Search for the cell housing the specified text and yield its [X, Y] center coordinate. 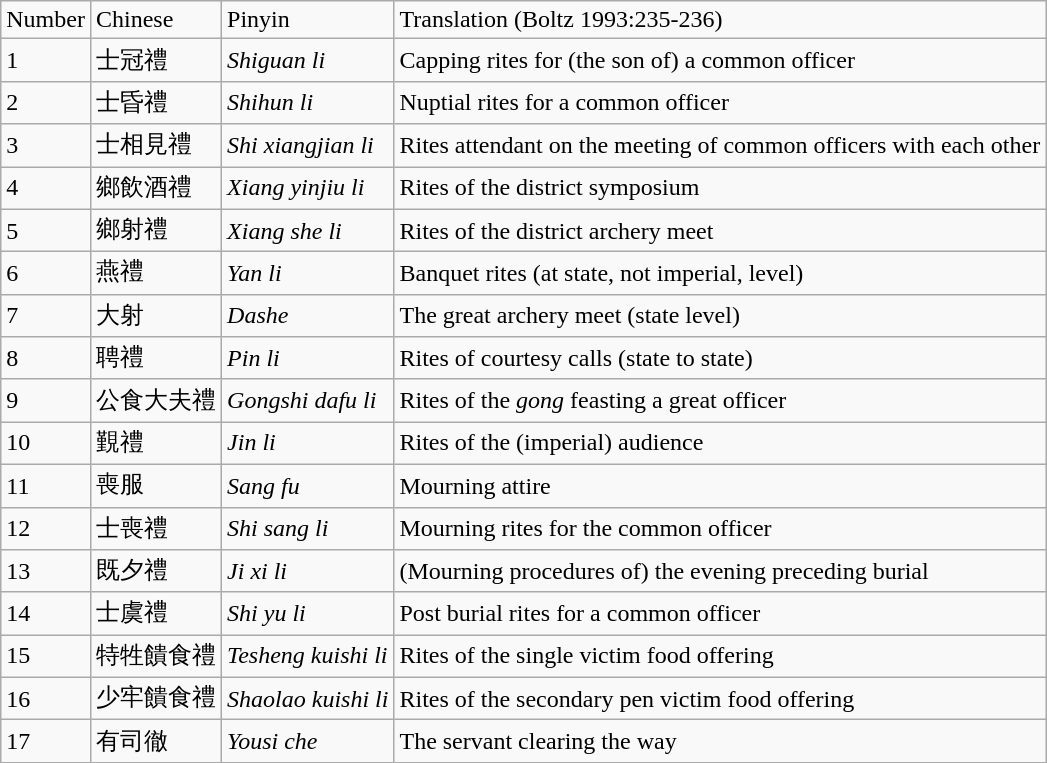
10 [46, 444]
Pinyin [308, 20]
4 [46, 188]
2 [46, 102]
Xiang she li [308, 230]
既夕禮 [156, 572]
6 [46, 274]
15 [46, 656]
8 [46, 358]
Pin li [308, 358]
Ji xi li [308, 572]
Banquet rites (at state, not imperial, level) [720, 274]
Yan li [308, 274]
The great archery meet (state level) [720, 316]
Dashe [308, 316]
Xiang yinjiu li [308, 188]
士相見禮 [156, 146]
士冠禮 [156, 60]
Post burial rites for a common officer [720, 614]
Mourning attire [720, 486]
Translation (Boltz 1993:235-236) [720, 20]
13 [46, 572]
Rites of the secondary pen victim food offering [720, 698]
Chinese [156, 20]
Shiguan li [308, 60]
9 [46, 400]
公食大夫禮 [156, 400]
1 [46, 60]
The servant clearing the way [720, 742]
喪服 [156, 486]
士虞禮 [156, 614]
Tesheng kuishi li [308, 656]
Yousi che [308, 742]
Jin li [308, 444]
士昏禮 [156, 102]
Capping rites for (the son of) a common officer [720, 60]
14 [46, 614]
鄉飲酒禮 [156, 188]
Nuptial rites for a common officer [720, 102]
11 [46, 486]
Gongshi dafu li [308, 400]
Rites attendant on the meeting of common officers with each other [720, 146]
Mourning rites for the common officer [720, 528]
Rites of courtesy calls (state to state) [720, 358]
7 [46, 316]
少牢饋食禮 [156, 698]
(Mourning procedures of) the evening preceding burial [720, 572]
3 [46, 146]
有司徹 [156, 742]
Shaolao kuishi li [308, 698]
Shi xiangjian li [308, 146]
Shi sang li [308, 528]
12 [46, 528]
大射 [156, 316]
16 [46, 698]
鄉射禮 [156, 230]
燕禮 [156, 274]
Rites of the district symposium [720, 188]
Rites of the district archery meet [720, 230]
特牲饋食禮 [156, 656]
Shihun li [308, 102]
聘禮 [156, 358]
Rites of the single victim food offering [720, 656]
17 [46, 742]
Shi yu li [308, 614]
5 [46, 230]
Rites of the (imperial) audience [720, 444]
覲禮 [156, 444]
Rites of the gong feasting a great officer [720, 400]
士喪禮 [156, 528]
Sang fu [308, 486]
Number [46, 20]
